Detect which cell encompasses the target text, then output its (X, Y) center coordinate. 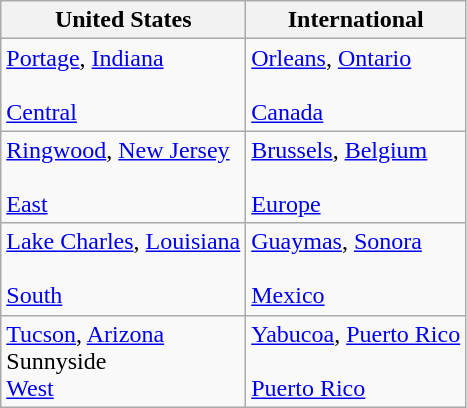
Tucson, ArizonaSunnysideWest (124, 361)
Ringwood, New JerseyEast (124, 177)
United States (124, 20)
Orleans, OntarioCanada (356, 85)
International (356, 20)
Brussels, BelgiumEurope (356, 177)
Portage, IndianaCentral (124, 85)
Guaymas, SonoraMexico (356, 269)
Yabucoa, Puerto RicoPuerto Rico (356, 361)
Lake Charles, LouisianaSouth (124, 269)
